Return (X, Y) of the center of cell containing provided text 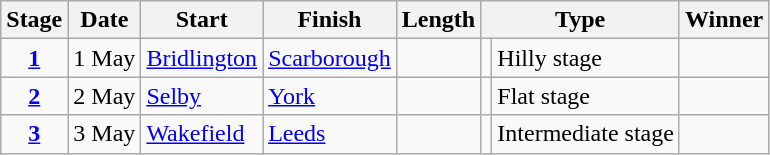
Scarborough (330, 58)
Leeds (330, 134)
1 May (104, 58)
Finish (330, 20)
Start (202, 20)
3 (34, 134)
Flat stage (586, 96)
Stage (34, 20)
Type (580, 20)
2 May (104, 96)
1 (34, 58)
Selby (202, 96)
York (330, 96)
Hilly stage (586, 58)
Intermediate stage (586, 134)
2 (34, 96)
Bridlington (202, 58)
3 May (104, 134)
Length (438, 20)
Wakefield (202, 134)
Winner (724, 20)
Date (104, 20)
